Search for the cell housing the specified text and yield its (x, y) center coordinate. 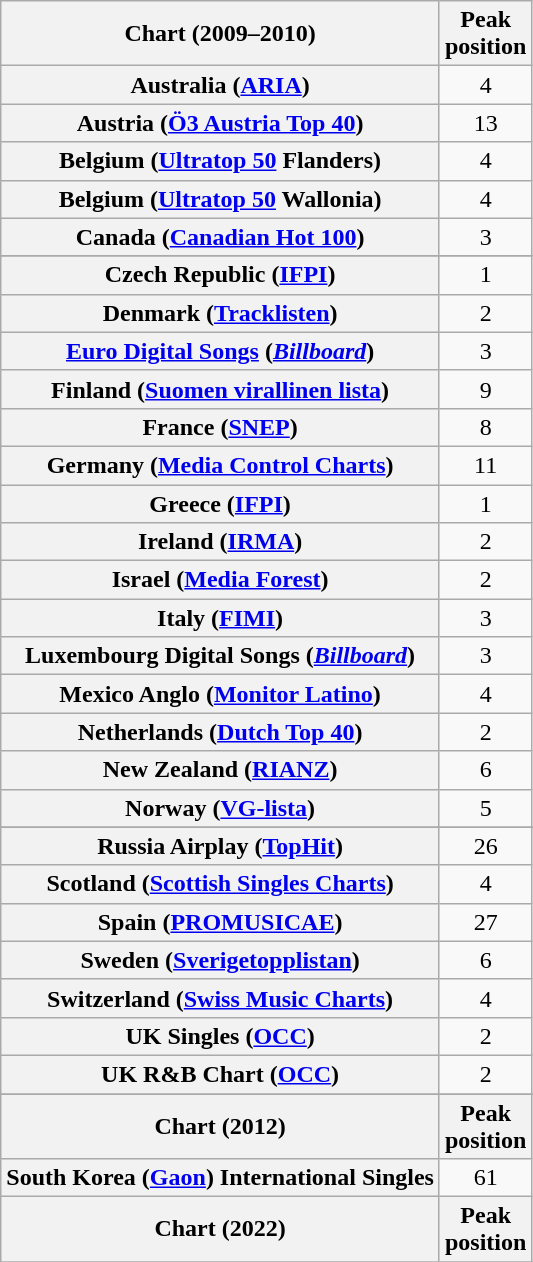
Sweden (Sverigetopplistan) (220, 960)
Spain (PROMUSICAE) (220, 922)
13 (485, 123)
8 (485, 427)
27 (485, 922)
Switzerland (Swiss Music Charts) (220, 998)
11 (485, 465)
Finland (Suomen virallinen lista) (220, 389)
UK Singles (OCC) (220, 1036)
Ireland (IRMA) (220, 542)
New Zealand (RIANZ) (220, 770)
61 (485, 1178)
Chart (2012) (220, 1126)
Russia Airplay (TopHit) (220, 846)
Chart (2022) (220, 1230)
Chart (2009–2010) (220, 34)
Canada (Canadian Hot 100) (220, 237)
26 (485, 846)
Mexico Anglo (Monitor Latino) (220, 694)
Germany (Media Control Charts) (220, 465)
South Korea (Gaon) International Singles (220, 1178)
Italy (FIMI) (220, 618)
Scotland (Scottish Singles Charts) (220, 884)
Greece (IFPI) (220, 503)
Luxembourg Digital Songs (Billboard) (220, 656)
Belgium (Ultratop 50 Wallonia) (220, 199)
Australia (ARIA) (220, 85)
Norway (VG-lista) (220, 808)
9 (485, 389)
Czech Republic (IFPI) (220, 275)
UK R&B Chart (OCC) (220, 1074)
Israel (Media Forest) (220, 580)
Netherlands (Dutch Top 40) (220, 732)
Austria (Ö3 Austria Top 40) (220, 123)
France (SNEP) (220, 427)
Denmark (Tracklisten) (220, 313)
Euro Digital Songs (Billboard) (220, 351)
5 (485, 808)
Belgium (Ultratop 50 Flanders) (220, 161)
